Scan for the cell matching the given text and deliver its (x, y) coordinate at center. 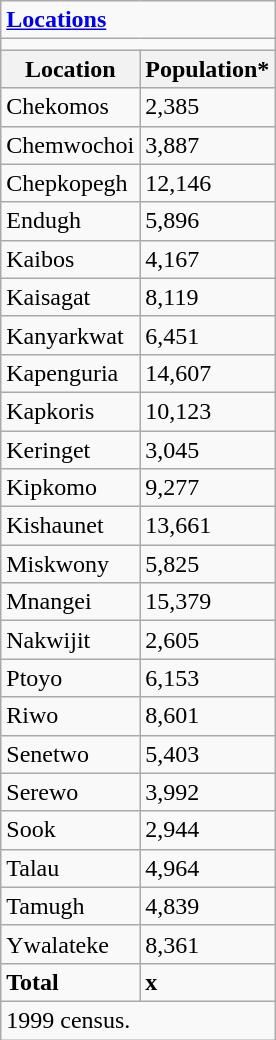
Endugh (70, 221)
Keringet (70, 449)
3,992 (208, 792)
4,964 (208, 868)
1999 census. (138, 1020)
Kaisagat (70, 297)
14,607 (208, 373)
Chepkopegh (70, 183)
8,119 (208, 297)
Serewo (70, 792)
4,167 (208, 259)
Sook (70, 830)
Kapkoris (70, 411)
Miskwony (70, 564)
Total (70, 982)
x (208, 982)
Kaibos (70, 259)
9,277 (208, 488)
4,839 (208, 906)
12,146 (208, 183)
Kanyarkwat (70, 335)
Senetwo (70, 754)
2,385 (208, 107)
Tamugh (70, 906)
Nakwijit (70, 640)
5,825 (208, 564)
Kapenguria (70, 373)
Locations (138, 20)
13,661 (208, 526)
Chemwochoi (70, 145)
Talau (70, 868)
15,379 (208, 602)
3,045 (208, 449)
6,153 (208, 678)
Kishaunet (70, 526)
Riwo (70, 716)
6,451 (208, 335)
Ywalateke (70, 944)
Location (70, 69)
2,605 (208, 640)
8,601 (208, 716)
Population* (208, 69)
Ptoyo (70, 678)
10,123 (208, 411)
5,403 (208, 754)
Kipkomo (70, 488)
Mnangei (70, 602)
8,361 (208, 944)
Chekomos (70, 107)
3,887 (208, 145)
5,896 (208, 221)
2,944 (208, 830)
